Find where the given text appears and provide that cell's center as [X, Y] coordinate. 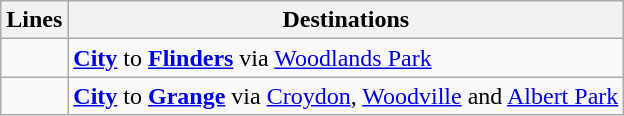
Lines [34, 20]
City to Grange via Croydon, Woodville and Albert Park [346, 96]
Destinations [346, 20]
City to Flinders via Woodlands Park [346, 58]
